Output the [X, Y] coordinate of the center of the cell containing the given text.  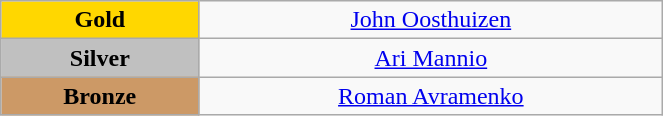
Silver [100, 58]
Ari Mannio [431, 58]
Bronze [100, 96]
Roman Avramenko [431, 96]
John Oosthuizen [431, 20]
Gold [100, 20]
